Determine the (x, y) coordinate at the center of the cell enclosing the given text.  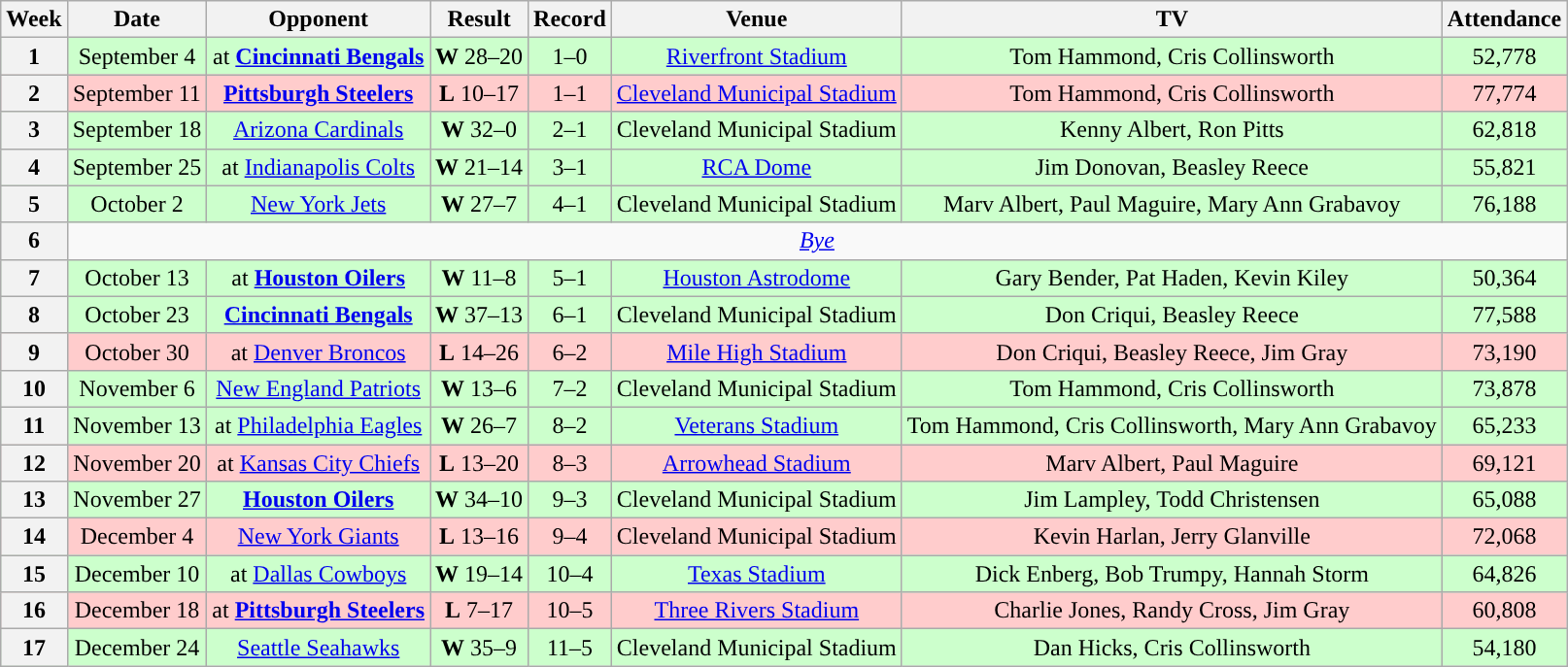
November 6 (137, 388)
Seattle Seahawks (319, 648)
Marv Albert, Paul Maguire, Mary Ann Grabavoy (1172, 204)
L 13–20 (480, 463)
62,818 (1504, 130)
69,121 (1504, 463)
New York Jets (319, 204)
Opponent (319, 19)
at Cincinnati Bengals (319, 56)
1–1 (570, 93)
Arrowhead Stadium (756, 463)
10–5 (570, 611)
at Houston Oilers (319, 278)
12 (34, 463)
at Pittsburgh Steelers (319, 611)
76,188 (1504, 204)
Kenny Albert, Ron Pitts (1172, 130)
Texas Stadium (756, 574)
5–1 (570, 278)
W 37–13 (480, 315)
December 24 (137, 648)
16 (34, 611)
W 21–14 (480, 167)
8–3 (570, 463)
3–1 (570, 167)
9–3 (570, 500)
11–5 (570, 648)
Arizona Cardinals (319, 130)
November 13 (137, 425)
RCA Dome (756, 167)
6 (34, 241)
Dan Hicks, Cris Collinsworth (1172, 648)
64,826 (1504, 574)
September 25 (137, 167)
September 11 (137, 93)
W 13–6 (480, 388)
Result (480, 19)
4–1 (570, 204)
13 (34, 500)
at Denver Broncos (319, 351)
Three Rivers Stadium (756, 611)
Week (34, 19)
Jim Donovan, Beasley Reece (1172, 167)
September 18 (137, 130)
2–1 (570, 130)
at Indianapolis Colts (319, 167)
Kevin Harlan, Jerry Glanville (1172, 537)
L 14–26 (480, 351)
Veterans Stadium (756, 425)
8 (34, 315)
L 7–17 (480, 611)
3 (34, 130)
77,588 (1504, 315)
65,088 (1504, 500)
New York Giants (319, 537)
65,233 (1504, 425)
W 32–0 (480, 130)
November 27 (137, 500)
73,190 (1504, 351)
9 (34, 351)
8–2 (570, 425)
Record (570, 19)
Pittsburgh Steelers (319, 93)
October 2 (137, 204)
W 35–9 (480, 648)
Houston Astrodome (756, 278)
at Dallas Cowboys (319, 574)
W 28–20 (480, 56)
9–4 (570, 537)
W 26–7 (480, 425)
W 11–8 (480, 278)
6–1 (570, 315)
New England Patriots (319, 388)
November 20 (137, 463)
54,180 (1504, 648)
W 19–14 (480, 574)
W 27–7 (480, 204)
Dick Enberg, Bob Trumpy, Hannah Storm (1172, 574)
5 (34, 204)
10 (34, 388)
72,068 (1504, 537)
Date (137, 19)
7 (34, 278)
11 (34, 425)
Gary Bender, Pat Haden, Kevin Kiley (1172, 278)
50,364 (1504, 278)
Mile High Stadium (756, 351)
December 4 (137, 537)
7–2 (570, 388)
52,778 (1504, 56)
December 18 (137, 611)
73,878 (1504, 388)
2 (34, 93)
4 (34, 167)
October 13 (137, 278)
Tom Hammond, Cris Collinsworth, Mary Ann Grabavoy (1172, 425)
77,774 (1504, 93)
Venue (756, 19)
September 4 (137, 56)
Cincinnati Bengals (319, 315)
60,808 (1504, 611)
Charlie Jones, Randy Cross, Jim Gray (1172, 611)
Don Criqui, Beasley Reece (1172, 315)
17 (34, 648)
1–0 (570, 56)
55,821 (1504, 167)
1 (34, 56)
Jim Lampley, Todd Christensen (1172, 500)
Houston Oilers (319, 500)
Attendance (1504, 19)
Riverfront Stadium (756, 56)
Bye (817, 241)
14 (34, 537)
October 30 (137, 351)
6–2 (570, 351)
Don Criqui, Beasley Reece, Jim Gray (1172, 351)
at Kansas City Chiefs (319, 463)
December 10 (137, 574)
L 13–16 (480, 537)
10–4 (570, 574)
L 10–17 (480, 93)
W 34–10 (480, 500)
Marv Albert, Paul Maguire (1172, 463)
TV (1172, 19)
October 23 (137, 315)
at Philadelphia Eagles (319, 425)
15 (34, 574)
